Detect which cell encompasses the target text, then output its (x, y) center coordinate. 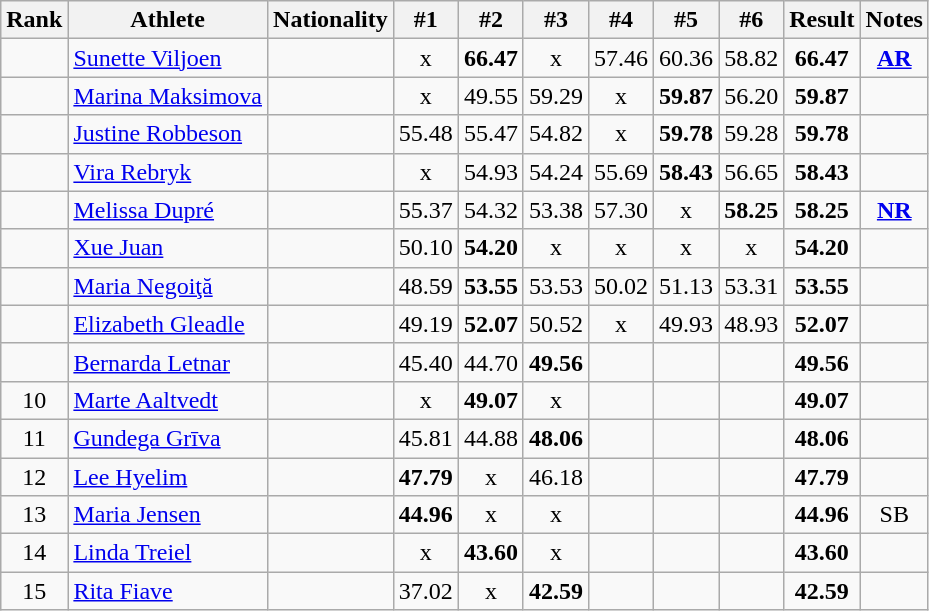
Bernarda Letnar (168, 362)
SB (894, 515)
Elizabeth Gleadle (168, 324)
#5 (686, 20)
49.55 (490, 96)
NR (894, 210)
Maria Jensen (168, 515)
60.36 (686, 58)
57.30 (620, 210)
55.37 (426, 210)
Athlete (168, 20)
Linda Treiel (168, 553)
58.82 (752, 58)
Rita Fiave (168, 591)
#3 (556, 20)
44.88 (490, 438)
Nationality (331, 20)
#1 (426, 20)
48.59 (426, 286)
59.28 (752, 134)
Vira Rebryk (168, 172)
45.40 (426, 362)
Gundega Grīva (168, 438)
53.31 (752, 286)
Justine Robbeson (168, 134)
57.46 (620, 58)
55.48 (426, 134)
Rank (34, 20)
54.32 (490, 210)
53.38 (556, 210)
Maria Negoiţă (168, 286)
49.93 (686, 324)
53.53 (556, 286)
Sunette Viljoen (168, 58)
54.93 (490, 172)
Notes (894, 20)
Xue Juan (168, 248)
55.47 (490, 134)
#6 (752, 20)
48.93 (752, 324)
51.13 (686, 286)
13 (34, 515)
56.20 (752, 96)
14 (34, 553)
54.82 (556, 134)
45.81 (426, 438)
50.02 (620, 286)
49.19 (426, 324)
#4 (620, 20)
#2 (490, 20)
11 (34, 438)
Marte Aaltvedt (168, 400)
Lee Hyelim (168, 477)
55.69 (620, 172)
12 (34, 477)
Marina Maksimova (168, 96)
50.10 (426, 248)
AR (894, 58)
15 (34, 591)
Result (822, 20)
54.24 (556, 172)
37.02 (426, 591)
44.70 (490, 362)
10 (34, 400)
Melissa Dupré (168, 210)
59.29 (556, 96)
50.52 (556, 324)
56.65 (752, 172)
46.18 (556, 477)
